Return the (X, Y) coordinate for the center point of the cell that contains the specified text.  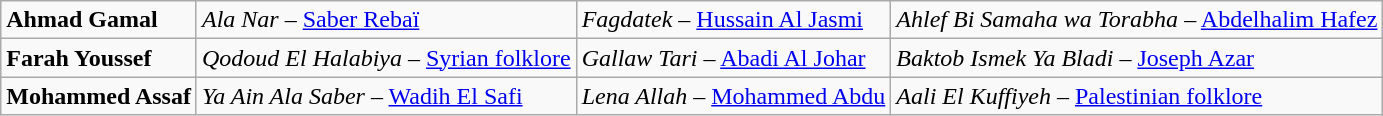
Fagdatek – Hussain Al Jasmi (734, 20)
Ahmad Gamal (99, 20)
Ahlef Bi Samaha wa Torabha – Abdelhalim Hafez (1137, 20)
Baktob Ismek Ya Bladi – Joseph Azar (1137, 58)
Lena Allah – Mohammed Abdu (734, 96)
Ya Ain Ala Saber – Wadih El Safi (386, 96)
Qodoud El Halabiya – Syrian folklore (386, 58)
Gallaw Tari – Abadi Al Johar (734, 58)
Aali El Kuffiyeh – Palestinian folklore (1137, 96)
Farah Youssef (99, 58)
Ala Nar – Saber Rebaï (386, 20)
Mohammed Assaf (99, 96)
